Capture the cell that displays the provided text and extract its (X, Y) central coordinate. 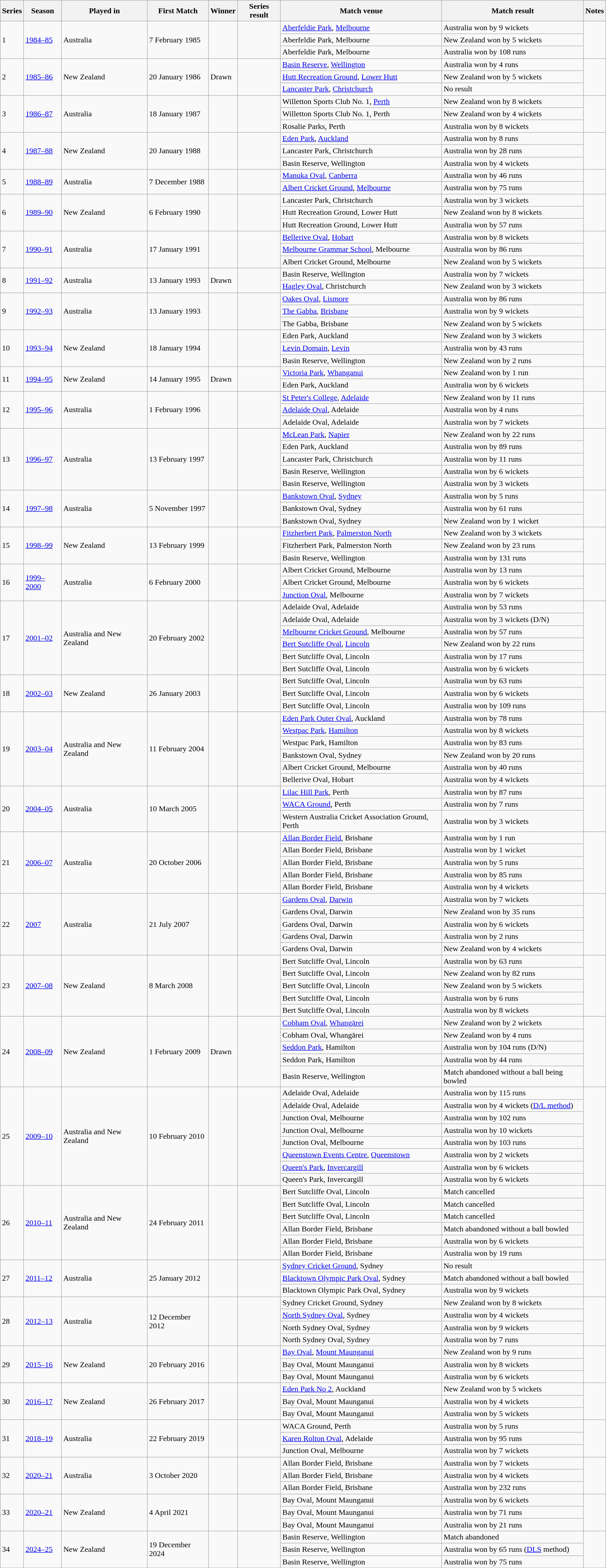
New Zealand won by 2 runs (513, 361)
Australia won by 78 runs (513, 718)
Australia won by 83 runs (513, 743)
Australia won by 6 runs (513, 998)
Australia won by 2 runs (513, 936)
7 February 1985 (178, 40)
1989–90 (43, 213)
1996–97 (43, 459)
Australia won by 44 runs (513, 1060)
8 March 2008 (178, 986)
Australia won by 4 wickets (D/L method) (513, 1105)
2016–17 (43, 1401)
19 December 2024 (178, 1549)
17 January 1991 (178, 249)
7 December 1988 (178, 182)
1999–2000 (43, 582)
Australia won by 8 runs (513, 138)
Match venue (361, 11)
2011–12 (43, 1278)
2003–04 (43, 749)
New Zealand won by 35 runs (513, 912)
New Zealand won by 4 runs (513, 1035)
21 (12, 862)
19 (12, 749)
1993–94 (43, 348)
20 January 1988 (178, 151)
1985–86 (43, 77)
7 (12, 249)
New Zealand won by 23 runs (513, 545)
Australia won by 5 wickets (513, 1414)
Australia won by 40 runs (513, 767)
9 (12, 311)
10 February 2010 (178, 1136)
20 January 1986 (178, 77)
Australia won by 232 runs (513, 1488)
McLean Park, Napier (361, 434)
5 November 1997 (178, 508)
Australia won by 46 runs (513, 176)
1988–89 (43, 182)
Australia won by 21 runs (513, 1525)
Australia won by 3 wickets (D/N) (513, 619)
Australia won by 11 runs (513, 459)
25 (12, 1136)
Australia won by 65 runs (DLS method) (513, 1549)
Australia won by 115 runs (513, 1093)
Match result (513, 11)
18 January 1987 (178, 114)
18 (12, 693)
1990–91 (43, 249)
Australia won by 131 runs (513, 558)
12 December 2012 (178, 1321)
11 (12, 379)
11 February 2004 (178, 749)
Australia won by 53 runs (513, 607)
5 (12, 182)
Australia won by 1 wicket (513, 850)
2007 (43, 924)
Queenstown Events Centre, Queenstown (361, 1155)
New Zealand won by 1 run (513, 373)
2018–19 (43, 1438)
1 February 2009 (178, 1052)
Australia won by 104 runs (D/N) (513, 1047)
Australia won by 61 runs (513, 508)
Australia won by 43 runs (513, 348)
New Zealand won by 11 runs (513, 398)
27 (12, 1278)
32 (12, 1475)
First Match (178, 11)
1 (12, 40)
Lilac Hill Park, Perth (361, 792)
18 January 1994 (178, 348)
Australia won by 13 runs (513, 570)
24 (12, 1052)
Rosalie Parks, Perth (361, 126)
2015–16 (43, 1364)
12 (12, 410)
Hagley Oval, Christchurch (361, 286)
1 February 1996 (178, 410)
1986–87 (43, 114)
Series result (259, 11)
26 January 2003 (178, 693)
2007–08 (43, 986)
22 (12, 924)
Australia won by 102 runs (513, 1118)
24 February 2011 (178, 1223)
10 (12, 348)
Match abandoned (513, 1537)
2006–07 (43, 862)
New Zealand won by 1 wicket (513, 521)
1997–98 (43, 508)
Australia won by 95 runs (513, 1438)
New Zealand won by 2 wickets (513, 1023)
Karen Rolton Oval, Adelaide (361, 1438)
Australia won by 85 runs (513, 875)
Australia won by 87 runs (513, 792)
2010–11 (43, 1223)
2009–10 (43, 1136)
1987–88 (43, 151)
Series (12, 11)
6 February 2000 (178, 582)
Australia won by 28 runs (513, 151)
Australia won by 10 wickets (513, 1130)
2012–13 (43, 1321)
Oakes Oval, Lismore (361, 299)
Match abandoned without a ball being bowled (513, 1076)
Notes (595, 11)
14 (12, 508)
Australia won by 19 runs (513, 1253)
20 October 2006 (178, 862)
1992–93 (43, 311)
8 (12, 280)
1995–96 (43, 410)
4 April 2021 (178, 1512)
3 October 2020 (178, 1475)
20 February 2016 (178, 1364)
Australia won by 109 runs (513, 706)
2 (12, 77)
26 February 2017 (178, 1401)
1998–99 (43, 545)
Eden Park No 2, Auckland (361, 1389)
13 February 1999 (178, 545)
Australia won by 89 runs (513, 447)
New Zealand won by 82 runs (513, 974)
2001–02 (43, 638)
21 July 2007 (178, 924)
28 (12, 1321)
Manuka Oval, Canberra (361, 176)
31 (12, 1438)
2024–25 (43, 1549)
Australia won by 1 run (513, 838)
1994–95 (43, 379)
13 February 1997 (178, 459)
14 January 1995 (178, 379)
13 (12, 459)
25 January 2012 (178, 1278)
16 (12, 582)
Australia won by 108 runs (513, 52)
Australia won by 71 runs (513, 1512)
Levin Domain, Levin (361, 348)
St Peter's College, Adelaide (361, 398)
20 February 2002 (178, 638)
33 (12, 1512)
Australia won by 2 wickets (513, 1155)
Victoria Park, Whanganui (361, 373)
4 (12, 151)
New Zealand won by 20 runs (513, 755)
Melbourne Cricket Ground, Melbourne (361, 632)
20 (12, 809)
6 February 1990 (178, 213)
17 (12, 638)
22 February 2019 (178, 1438)
29 (12, 1364)
Season (43, 11)
Winner (223, 11)
34 (12, 1549)
Played in (104, 11)
2008–09 (43, 1052)
Australia won by 103 runs (513, 1142)
New Zealand won by 9 runs (513, 1352)
10 March 2005 (178, 809)
Western Australia Cricket Association Ground, Perth (361, 821)
2004–05 (43, 809)
15 (12, 545)
1984–85 (43, 40)
3 (12, 114)
2002–03 (43, 693)
6 (12, 213)
26 (12, 1223)
Eden Park Outer Oval, Auckland (361, 718)
30 (12, 1401)
23 (12, 986)
Melbourne Grammar School, Melbourne (361, 249)
1991–92 (43, 280)
Australia won by 17 runs (513, 656)
